For the text-containing cell, return its midpoint in [X, Y] coordinate format. 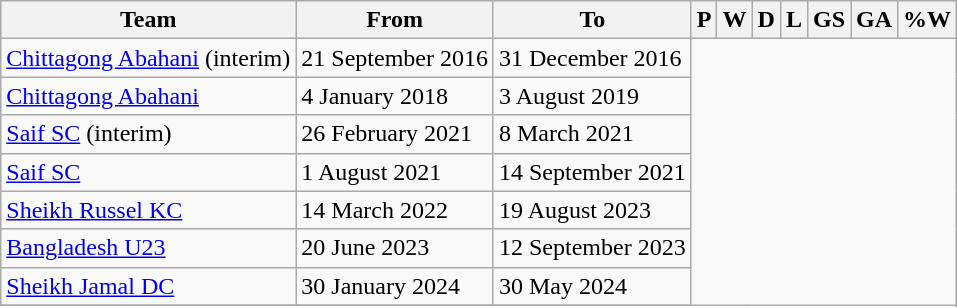
31 December 2016 [592, 58]
1 August 2021 [395, 172]
14 September 2021 [592, 172]
P [704, 20]
To [592, 20]
%W [928, 20]
19 August 2023 [592, 210]
20 June 2023 [395, 248]
Chittagong Abahani [148, 96]
Team [148, 20]
From [395, 20]
GS [828, 20]
14 March 2022 [395, 210]
Saif SC (interim) [148, 134]
26 February 2021 [395, 134]
Saif SC [148, 172]
W [734, 20]
Chittagong Abahani (interim) [148, 58]
L [794, 20]
Bangladesh U23 [148, 248]
3 August 2019 [592, 96]
21 September 2016 [395, 58]
Sheikh Russel KC [148, 210]
D [766, 20]
12 September 2023 [592, 248]
GA [874, 20]
4 January 2018 [395, 96]
8 March 2021 [592, 134]
30 May 2024 [592, 286]
Sheikh Jamal DC [148, 286]
30 January 2024 [395, 286]
